Scan for the cell matching the given text and deliver its (x, y) coordinate at center. 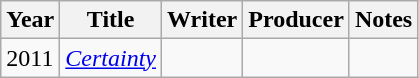
Notes (383, 20)
Writer (202, 20)
Producer (296, 20)
Certainty (111, 58)
Title (111, 20)
Year (30, 20)
2011 (30, 58)
